From the cell containing the given text, extract its center point as (X, Y) coordinate. 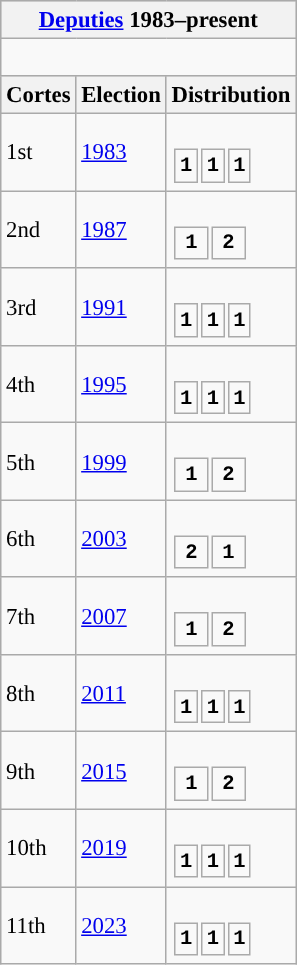
10th (38, 848)
1995 (121, 384)
2007 (121, 616)
2003 (121, 538)
Election (121, 95)
1999 (121, 462)
1987 (121, 230)
6th (38, 538)
5th (38, 462)
2015 (121, 770)
4th (38, 384)
11th (38, 926)
3rd (38, 306)
2nd (38, 230)
9th (38, 770)
1983 (121, 152)
2 1 (231, 538)
7th (38, 616)
1991 (121, 306)
1st (38, 152)
Cortes (38, 95)
2019 (121, 848)
Distribution (231, 95)
Deputies 1983–present (148, 20)
2023 (121, 926)
8th (38, 694)
2011 (121, 694)
